Extract the (X, Y) coordinate from the center of the cell holding the provided text.  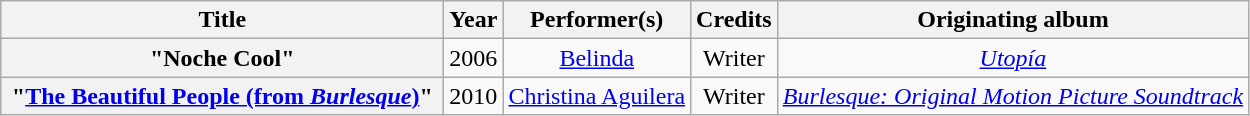
Credits (734, 20)
Burlesque: Original Motion Picture Soundtrack (1012, 96)
Originating album (1012, 20)
Year (474, 20)
Christina Aguilera (597, 96)
"Noche Cool" (222, 58)
2006 (474, 58)
"The Beautiful People (from Burlesque)" (222, 96)
Title (222, 20)
Belinda (597, 58)
2010 (474, 96)
Utopía (1012, 58)
Performer(s) (597, 20)
